Return (X, Y) of the center of cell containing provided text 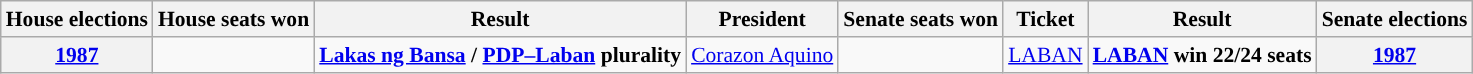
House elections (77, 19)
Lakas ng Bansa / PDP–Laban plurality (500, 55)
Senate seats won (920, 19)
House seats won (234, 19)
Senate elections (1395, 19)
Ticket (1045, 19)
Corazon Aquino (762, 55)
President (762, 19)
LABAN (1045, 55)
LABAN win 22/24 seats (1202, 55)
